Extract the (x, y) coordinate from the center of the cell holding the provided text.  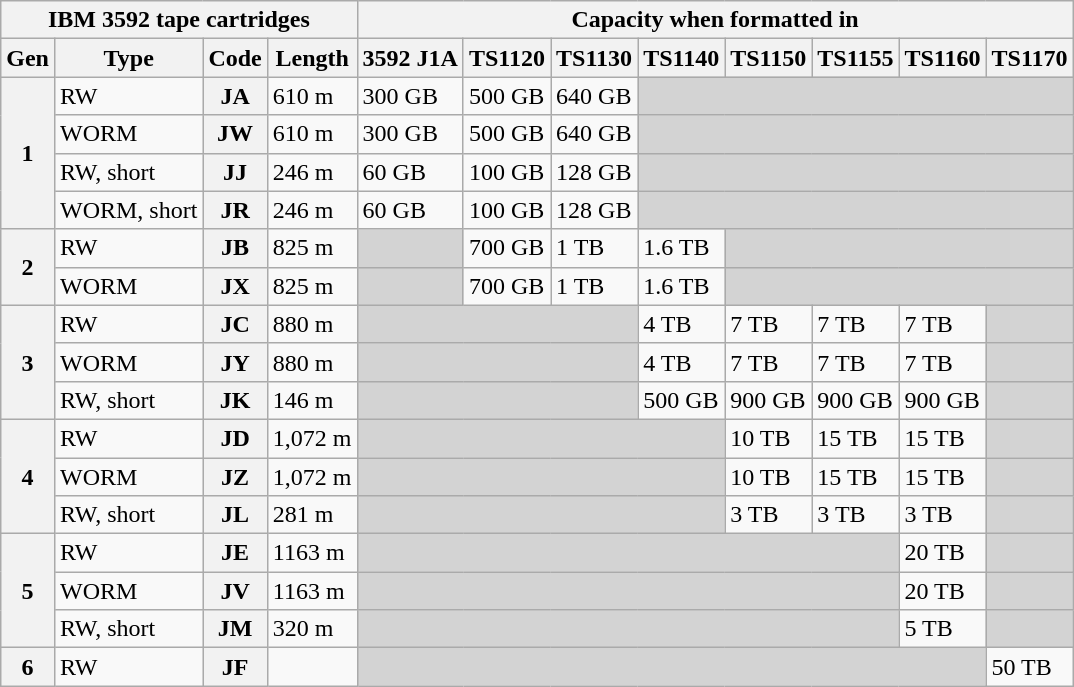
JD (235, 438)
TS1170 (1030, 58)
TS1155 (856, 58)
5 (28, 591)
TS1140 (682, 58)
TS1160 (942, 58)
TS1150 (768, 58)
JZ (235, 477)
50 TB (1030, 667)
3 (28, 362)
WORM, short (128, 210)
4 (28, 476)
JJ (235, 172)
Gen (28, 58)
2 (28, 267)
3592 J1A (410, 58)
JW (235, 134)
JY (235, 362)
320 m (312, 629)
JK (235, 400)
281 m (312, 515)
JE (235, 553)
Capacity when formatted in (715, 20)
JF (235, 667)
TS1120 (506, 58)
JC (235, 324)
Type (128, 58)
JM (235, 629)
JV (235, 591)
JA (235, 96)
1 (28, 153)
JB (235, 248)
JX (235, 286)
JR (235, 210)
IBM 3592 tape cartridges (179, 20)
Length (312, 58)
TS1130 (594, 58)
146 m (312, 400)
Code (235, 58)
JL (235, 515)
6 (28, 667)
5 TB (942, 629)
